Find where the given text appears and provide that cell's center as [X, Y] coordinate. 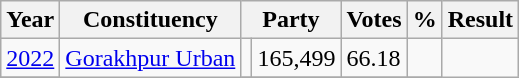
% [424, 20]
Party [291, 20]
Result [480, 20]
Constituency [150, 20]
165,499 [296, 58]
Votes [374, 20]
2022 [30, 58]
Gorakhpur Urban [150, 58]
66.18 [374, 58]
Year [30, 20]
